Find where the given text appears and provide that cell's center as (X, Y) coordinate. 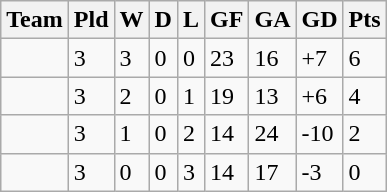
17 (272, 172)
4 (364, 96)
W (132, 20)
16 (272, 58)
13 (272, 96)
GA (272, 20)
-10 (320, 134)
Pts (364, 20)
23 (227, 58)
L (190, 20)
GF (227, 20)
+7 (320, 58)
-3 (320, 172)
+6 (320, 96)
D (163, 20)
19 (227, 96)
6 (364, 58)
24 (272, 134)
GD (320, 20)
Team (35, 20)
Pld (91, 20)
